For the text-containing cell, return its midpoint in (x, y) coordinate format. 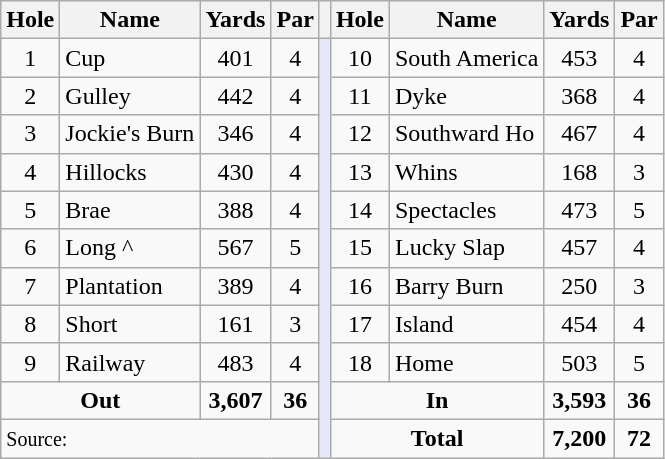
9 (30, 362)
Cup (130, 58)
388 (236, 210)
401 (236, 58)
Short (130, 324)
13 (360, 172)
389 (236, 286)
Hillocks (130, 172)
8 (30, 324)
453 (580, 58)
Gulley (130, 96)
Dyke (466, 96)
567 (236, 248)
14 (360, 210)
11 (360, 96)
442 (236, 96)
Jockie's Burn (130, 134)
368 (580, 96)
Whins (466, 172)
Lucky Slap (466, 248)
Brae (130, 210)
1 (30, 58)
Home (466, 362)
Island (466, 324)
503 (580, 362)
Railway (130, 362)
16 (360, 286)
7,200 (580, 438)
Barry Burn (466, 286)
454 (580, 324)
17 (360, 324)
168 (580, 172)
7 (30, 286)
10 (360, 58)
3,607 (236, 400)
346 (236, 134)
Out (100, 400)
250 (580, 286)
In (436, 400)
Plantation (130, 286)
2 (30, 96)
6 (30, 248)
483 (236, 362)
457 (580, 248)
Total (436, 438)
473 (580, 210)
15 (360, 248)
72 (639, 438)
Southward Ho (466, 134)
Source: (160, 438)
South America (466, 58)
Spectacles (466, 210)
18 (360, 362)
Long ^ (130, 248)
430 (236, 172)
12 (360, 134)
3,593 (580, 400)
161 (236, 324)
467 (580, 134)
